Extract the [X, Y] coordinate from the center of the cell holding the provided text.  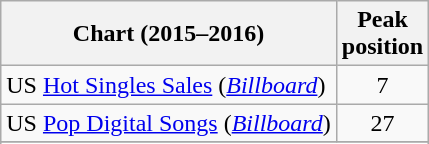
27 [382, 123]
US Pop Digital Songs (Billboard) [169, 123]
Peak position [382, 34]
7 [382, 85]
US Hot Singles Sales (Billboard) [169, 85]
Chart (2015–2016) [169, 34]
